Search for the cell housing the specified text and yield its [X, Y] center coordinate. 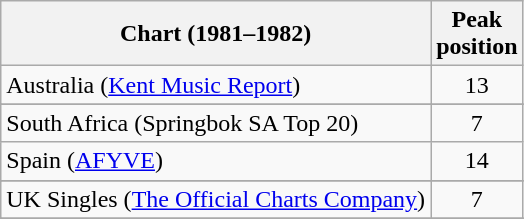
Australia (Kent Music Report) [216, 85]
Chart (1981–1982) [216, 34]
13 [477, 85]
14 [477, 161]
Peakposition [477, 34]
Spain (AFYVE) [216, 161]
South Africa (Springbok SA Top 20) [216, 123]
UK Singles (The Official Charts Company) [216, 199]
